Provide the (x, y) coordinate of the cell's center where the given text is located.  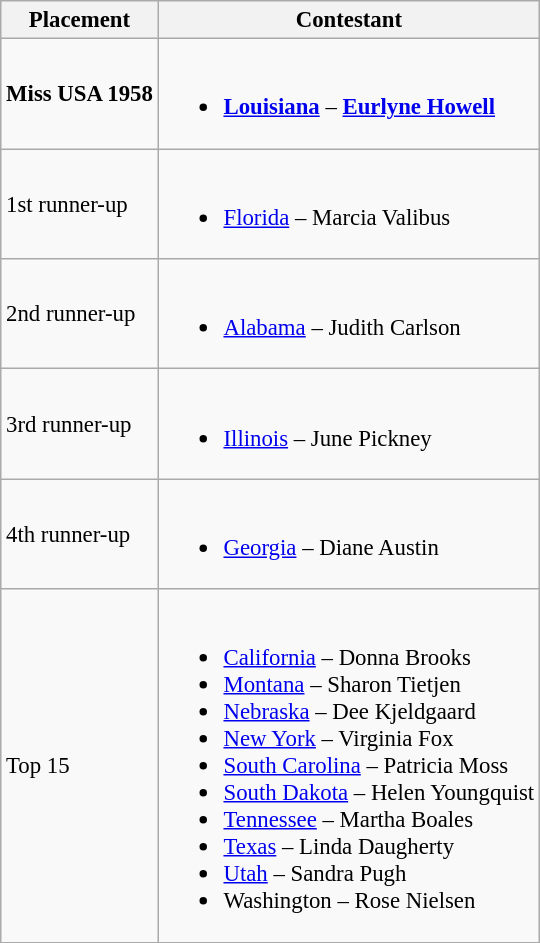
1st runner-up (80, 204)
Alabama – Judith Carlson (348, 314)
Louisiana – Eurlyne Howell (348, 94)
Miss USA 1958 (80, 94)
2nd runner-up (80, 314)
Top 15 (80, 766)
Placement (80, 20)
4th runner-up (80, 534)
Contestant (348, 20)
3rd runner-up (80, 424)
Georgia – Diane Austin (348, 534)
Florida – Marcia Valibus (348, 204)
Illinois – June Pickney (348, 424)
